Return (X, Y) of the center of cell containing provided text 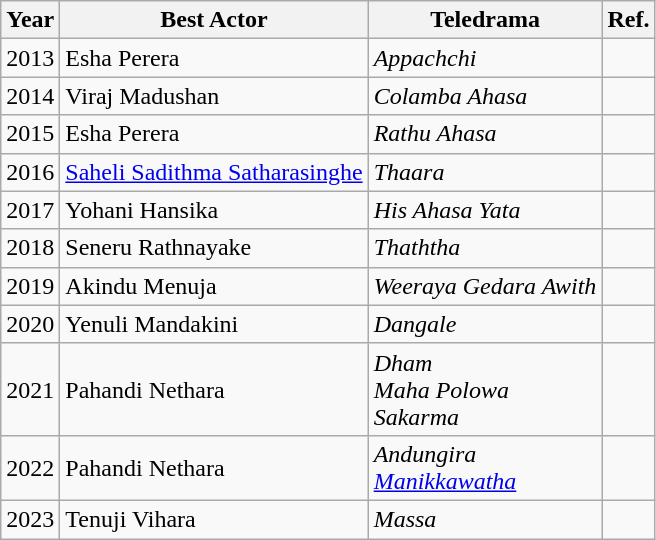
2017 (30, 210)
Teledrama (485, 20)
Seneru Rathnayake (214, 248)
Appachchi (485, 58)
2021 (30, 389)
Weeraya Gedara Awith (485, 286)
2013 (30, 58)
Yohani Hansika (214, 210)
2016 (30, 172)
Tenuji Vihara (214, 519)
2019 (30, 286)
DhamMaha PolowaSakarma (485, 389)
Massa (485, 519)
Saheli Sadithma Satharasinghe (214, 172)
Viraj Madushan (214, 96)
2018 (30, 248)
His Ahasa Yata (485, 210)
Year (30, 20)
Yenuli Mandakini (214, 324)
Dangale (485, 324)
Akindu Menuja (214, 286)
2015 (30, 134)
Rathu Ahasa (485, 134)
Thaara (485, 172)
Ref. (628, 20)
2022 (30, 468)
Colamba Ahasa (485, 96)
2020 (30, 324)
2014 (30, 96)
Thaththa (485, 248)
AndungiraManikkawatha (485, 468)
Best Actor (214, 20)
2023 (30, 519)
